Provide the (x, y) coordinate of the cell's center where the given text is located.  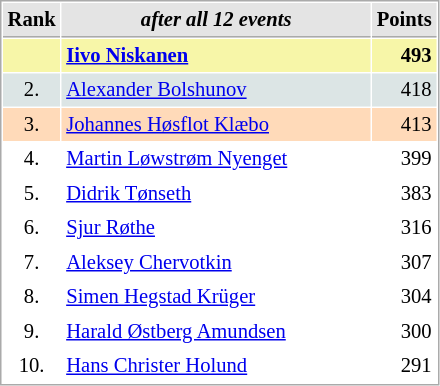
413 (404, 124)
8. (32, 296)
after all 12 events (216, 20)
5. (32, 194)
Points (404, 20)
307 (404, 262)
Martin Løwstrøm Nyenget (216, 158)
7. (32, 262)
399 (404, 158)
Johannes Høsflot Klæbo (216, 124)
383 (404, 194)
291 (404, 366)
Didrik Tønseth (216, 194)
Harald Østberg Amundsen (216, 332)
10. (32, 366)
Hans Christer Holund (216, 366)
418 (404, 90)
Simen Hegstad Krüger (216, 296)
304 (404, 296)
6. (32, 228)
3. (32, 124)
Rank (32, 20)
Aleksey Chervotkin (216, 262)
Iivo Niskanen (216, 56)
Sjur Røthe (216, 228)
2. (32, 90)
493 (404, 56)
Alexander Bolshunov (216, 90)
300 (404, 332)
4. (32, 158)
316 (404, 228)
9. (32, 332)
